Identify which cell holds the provided text, then report its [X, Y] central coordinate. 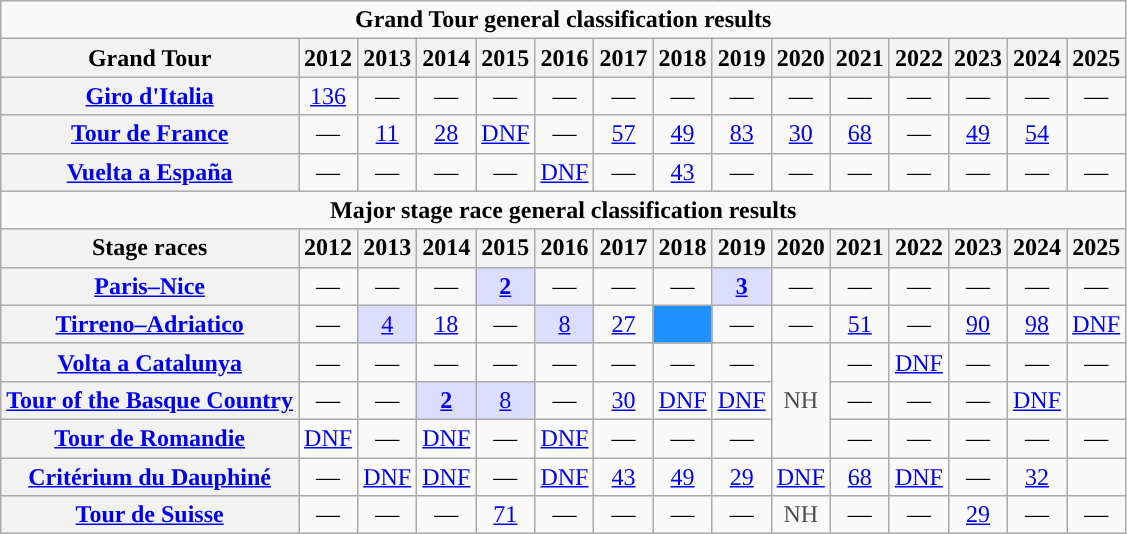
Tour de France [150, 134]
136 [328, 96]
90 [978, 324]
Critérium du Dauphiné [150, 477]
28 [446, 134]
Paris–Nice [150, 286]
83 [742, 134]
98 [1038, 324]
Grand Tour general classification results [564, 20]
Tirreno–Adriatico [150, 324]
3 [742, 286]
Giro d'Italia [150, 96]
Tour de Suisse [150, 515]
Vuelta a España [150, 172]
71 [506, 515]
11 [388, 134]
51 [860, 324]
Tour de Romandie [150, 438]
57 [624, 134]
Tour of the Basque Country [150, 400]
18 [446, 324]
32 [1038, 477]
27 [624, 324]
4 [388, 324]
Stage races [150, 248]
Grand Tour [150, 58]
54 [1038, 134]
Major stage race general classification results [564, 210]
Volta a Catalunya [150, 362]
